Scan for the cell matching the given text and deliver its [x, y] coordinate at center. 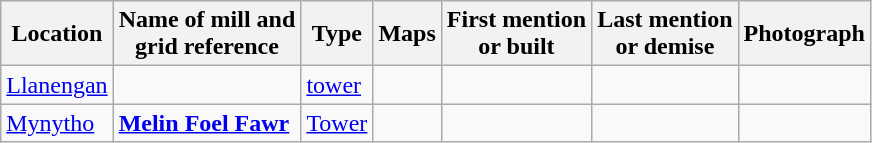
Tower [337, 123]
Location [57, 34]
Name of mill andgrid reference [207, 34]
tower [337, 85]
Maps [407, 34]
Llanengan [57, 85]
Type [337, 34]
Melin Foel Fawr [207, 123]
Mynytho [57, 123]
Last mention or demise [665, 34]
First mentionor built [516, 34]
Photograph [804, 34]
